Scan for the cell matching the given text and deliver its [x, y] coordinate at center. 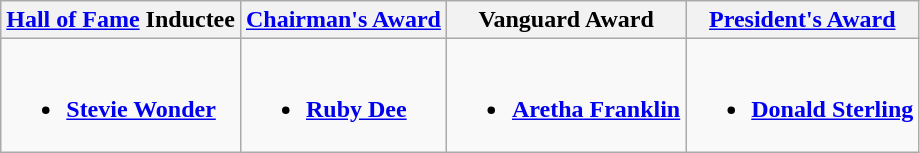
President's Award [802, 20]
Chairman's Award [343, 20]
Donald Sterling [802, 96]
Ruby Dee [343, 96]
Aretha Franklin [566, 96]
Stevie Wonder [121, 96]
Vanguard Award [566, 20]
Hall of Fame Inductee [121, 20]
